Determine the (X, Y) coordinate at the center of the cell enclosing the given text.  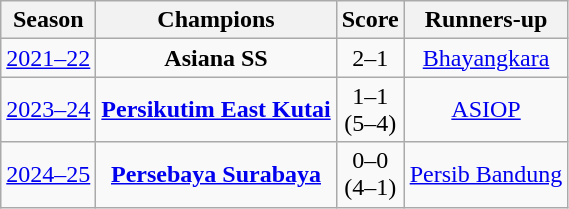
2023–24 (48, 110)
2021–22 (48, 58)
0–0(4–1) (370, 174)
2–1 (370, 58)
Season (48, 20)
Persebaya Surabaya (216, 174)
ASIOP (486, 110)
Runners-up (486, 20)
Bhayangkara (486, 58)
Score (370, 20)
1–1(5–4) (370, 110)
2024–25 (48, 174)
Asiana SS (216, 58)
Persib Bandung (486, 174)
Persikutim East Kutai (216, 110)
Champions (216, 20)
